For the text-containing cell, return its midpoint in (x, y) coordinate format. 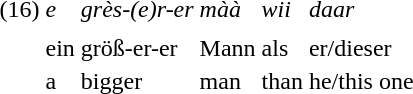
Mann (228, 48)
ein (60, 48)
größ-er-er (137, 48)
als (282, 48)
